Scan for the cell matching the given text and deliver its (X, Y) coordinate at center. 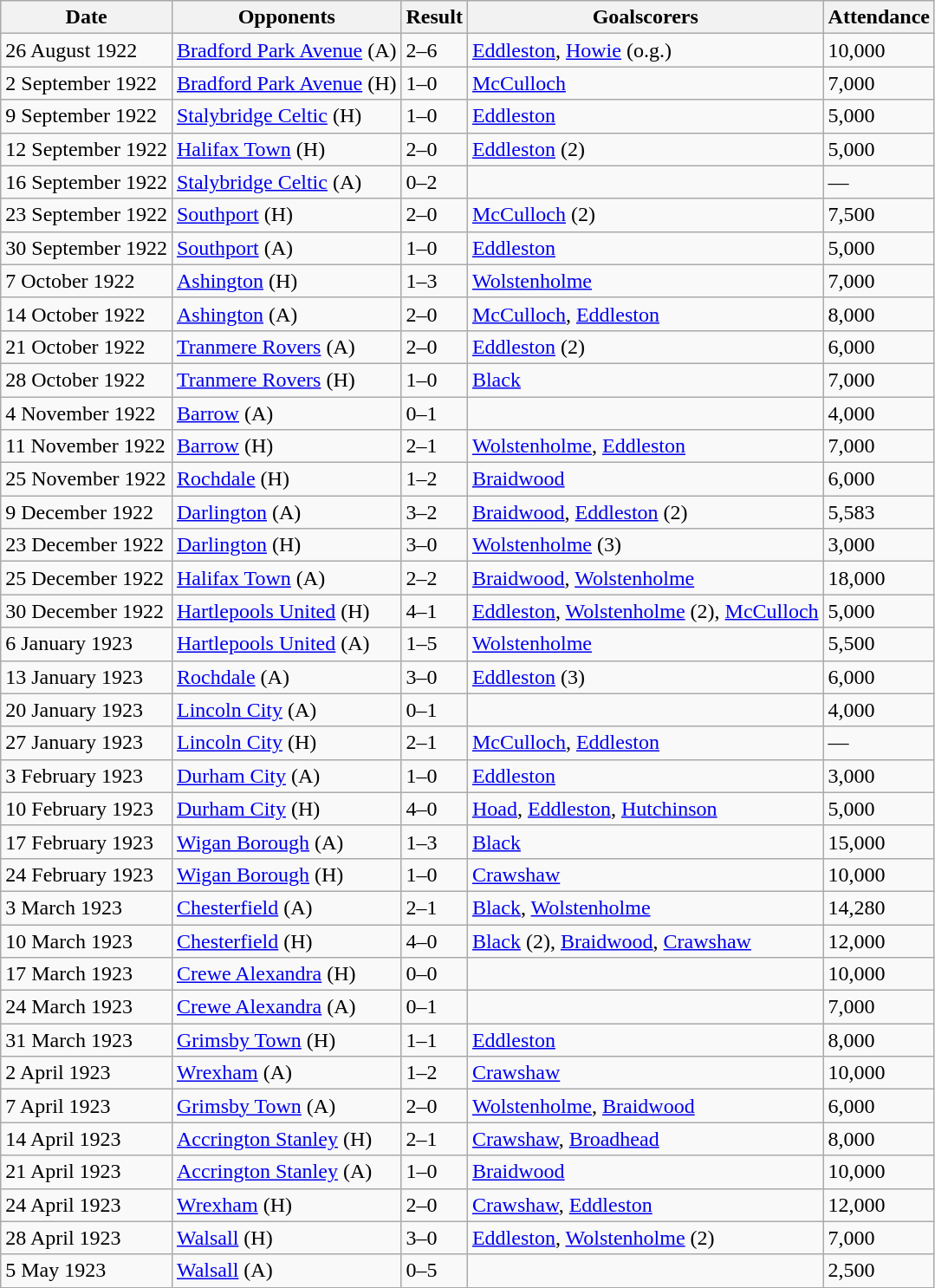
3 February 1923 (87, 776)
25 November 1922 (87, 479)
Braidwood, Eddleston (2) (645, 512)
7 October 1922 (87, 281)
9 September 1922 (87, 116)
Southport (H) (286, 215)
17 February 1923 (87, 842)
2–6 (434, 50)
Stalybridge Celtic (A) (286, 182)
Wolstenholme, Braidwood (645, 1106)
14 October 1922 (87, 314)
McCulloch (645, 83)
McCulloch (2) (645, 215)
Goalscorers (645, 17)
Halifax Town (A) (286, 578)
2 April 1923 (87, 1073)
24 March 1923 (87, 1007)
Hoad, Eddleston, Hutchinson (645, 809)
16 September 1922 (87, 182)
Durham City (H) (286, 809)
2 September 1922 (87, 83)
Ashington (A) (286, 314)
Eddleston, Wolstenholme (2), McCulloch (645, 611)
24 April 1923 (87, 1205)
Rochdale (H) (286, 479)
Southport (A) (286, 248)
14 April 1923 (87, 1139)
Hartlepools United (H) (286, 611)
21 October 1922 (87, 347)
1–5 (434, 644)
0–5 (434, 1271)
15,000 (879, 842)
23 September 1922 (87, 215)
Hartlepools United (A) (286, 644)
Bradford Park Avenue (A) (286, 50)
Wolstenholme, Eddleston (645, 446)
5,583 (879, 512)
Walsall (A) (286, 1271)
Black (2), Braidwood, Crawshaw (645, 940)
3–2 (434, 512)
Stalybridge Celtic (H) (286, 116)
Walsall (H) (286, 1238)
7,500 (879, 215)
Durham City (A) (286, 776)
Halifax Town (H) (286, 149)
12 September 1922 (87, 149)
30 December 1922 (87, 611)
Tranmere Rovers (H) (286, 380)
1–1 (434, 1040)
14,280 (879, 907)
13 January 1923 (87, 677)
5 May 1923 (87, 1271)
30 September 1922 (87, 248)
17 March 1923 (87, 974)
10 February 1923 (87, 809)
25 December 1922 (87, 578)
Barrow (H) (286, 446)
Barrow (A) (286, 413)
28 October 1922 (87, 380)
28 April 1923 (87, 1238)
Darlington (A) (286, 512)
Black, Wolstenholme (645, 907)
Lincoln City (H) (286, 743)
Wolstenholme (3) (645, 545)
27 January 1923 (87, 743)
Ashington (H) (286, 281)
Lincoln City (A) (286, 710)
2–2 (434, 578)
9 December 1922 (87, 512)
Accrington Stanley (H) (286, 1139)
4–1 (434, 611)
Grimsby Town (A) (286, 1106)
Result (434, 17)
2,500 (879, 1271)
3 March 1923 (87, 907)
18,000 (879, 578)
23 December 1922 (87, 545)
7 April 1923 (87, 1106)
Braidwood, Wolstenholme (645, 578)
Rochdale (A) (286, 677)
Wigan Borough (A) (286, 842)
Chesterfield (H) (286, 940)
Accrington Stanley (A) (286, 1172)
Wigan Borough (H) (286, 875)
Wrexham (H) (286, 1205)
31 March 1923 (87, 1040)
20 January 1923 (87, 710)
Date (87, 17)
Crawshaw, Broadhead (645, 1139)
0–2 (434, 182)
21 April 1923 (87, 1172)
Crawshaw, Eddleston (645, 1205)
Bradford Park Avenue (H) (286, 83)
10 March 1923 (87, 940)
Tranmere Rovers (A) (286, 347)
Crewe Alexandra (A) (286, 1007)
0–0 (434, 974)
Grimsby Town (H) (286, 1040)
24 February 1923 (87, 875)
Eddleston (3) (645, 677)
26 August 1922 (87, 50)
Wrexham (A) (286, 1073)
Eddleston, Wolstenholme (2) (645, 1238)
Darlington (H) (286, 545)
6 January 1923 (87, 644)
Chesterfield (A) (286, 907)
Attendance (879, 17)
4 November 1922 (87, 413)
Crewe Alexandra (H) (286, 974)
Eddleston, Howie (o.g.) (645, 50)
Opponents (286, 17)
11 November 1922 (87, 446)
5,500 (879, 644)
